Identify which cell holds the provided text, then report its (x, y) central coordinate. 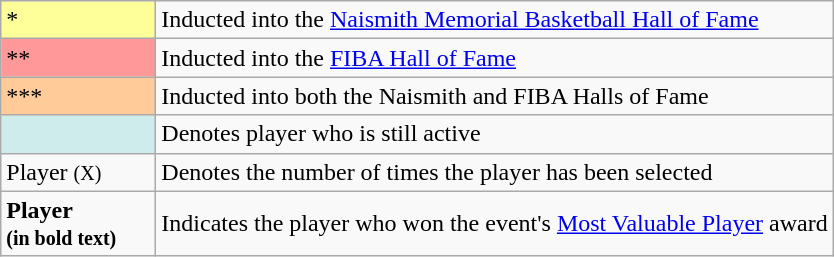
Denotes player who is still active (494, 134)
Player(in bold text) (78, 224)
Inducted into the FIBA Hall of Fame (494, 58)
Indicates the player who won the event's Most Valuable Player award (494, 224)
Inducted into both the Naismith and FIBA Halls of Fame (494, 96)
*** (78, 96)
** (78, 58)
Player (X) (78, 172)
Inducted into the Naismith Memorial Basketball Hall of Fame (494, 20)
* (78, 20)
Denotes the number of times the player has been selected (494, 172)
